Output the [X, Y] coordinate of the center of the cell containing the given text.  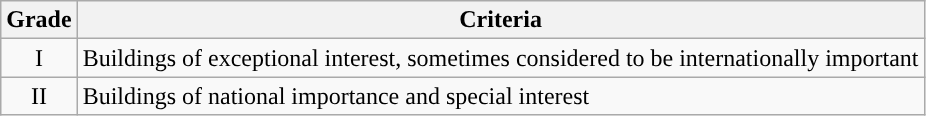
Grade [39, 20]
Buildings of exceptional interest, sometimes considered to be internationally important [500, 58]
II [39, 96]
Criteria [500, 20]
I [39, 58]
Buildings of national importance and special interest [500, 96]
